Identify which cell holds the provided text, then report its [X, Y] central coordinate. 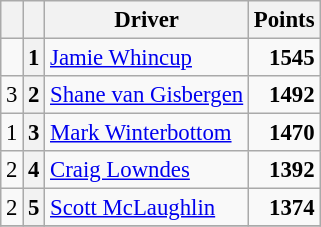
Points [284, 20]
1392 [284, 170]
1470 [284, 133]
Jamie Whincup [147, 58]
Driver [147, 20]
1374 [284, 208]
1545 [284, 58]
Shane van Gisbergen [147, 95]
Mark Winterbottom [147, 133]
1492 [284, 95]
4 [34, 170]
5 [34, 208]
Craig Lowndes [147, 170]
Scott McLaughlin [147, 208]
